Locate the cell with the specified text and output its [x, y] center coordinate. 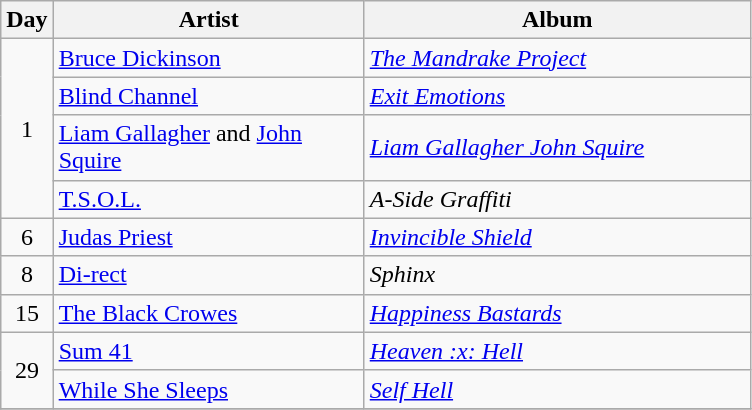
Di-rect [208, 275]
Heaven :x: Hell [557, 351]
Sphinx [557, 275]
Liam Gallagher and John Squire [208, 148]
Happiness Bastards [557, 313]
T.S.O.L. [208, 199]
The Black Crowes [208, 313]
Blind Channel [208, 96]
Invincible Shield [557, 237]
A-Side Graffiti [557, 199]
Artist [208, 20]
8 [27, 275]
29 [27, 370]
Judas Priest [208, 237]
15 [27, 313]
The Mandrake Project [557, 58]
Exit Emotions [557, 96]
Bruce Dickinson [208, 58]
6 [27, 237]
Liam Gallagher John Squire [557, 148]
Sum 41 [208, 351]
Self Hell [557, 389]
1 [27, 128]
Album [557, 20]
While She Sleeps [208, 389]
Day [27, 20]
